Return the (X, Y) coordinate for the center point of the cell that contains the specified text.  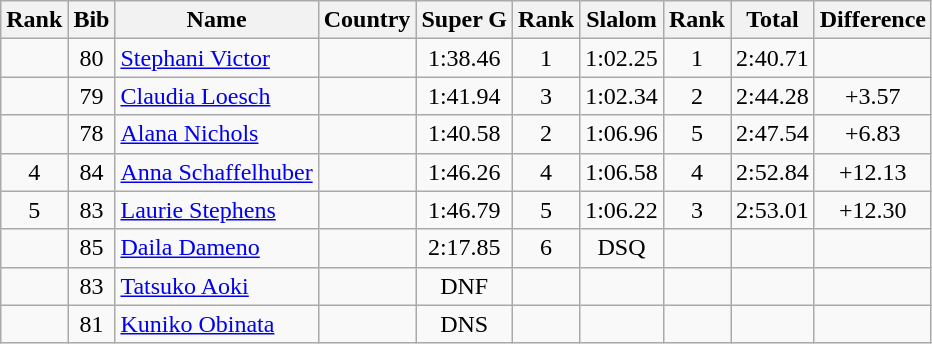
2:52.84 (772, 172)
+12.13 (872, 172)
2:47.54 (772, 134)
84 (92, 172)
Bib (92, 20)
Country (367, 20)
1:46.26 (464, 172)
1:06.22 (622, 210)
Super G (464, 20)
Claudia Loesch (216, 96)
2:40.71 (772, 58)
1:41.94 (464, 96)
Name (216, 20)
1:06.96 (622, 134)
Difference (872, 20)
Slalom (622, 20)
+12.30 (872, 210)
1:40.58 (464, 134)
1:02.25 (622, 58)
78 (92, 134)
1:46.79 (464, 210)
Stephani Victor (216, 58)
1:38.46 (464, 58)
Alana Nichols (216, 134)
6 (546, 248)
DNS (464, 324)
+3.57 (872, 96)
Kuniko Obinata (216, 324)
2:53.01 (772, 210)
Total (772, 20)
+6.83 (872, 134)
85 (92, 248)
Laurie Stephens (216, 210)
81 (92, 324)
Tatsuko Aoki (216, 286)
1:02.34 (622, 96)
Daila Dameno (216, 248)
79 (92, 96)
DSQ (622, 248)
80 (92, 58)
1:06.58 (622, 172)
DNF (464, 286)
2:17.85 (464, 248)
Anna Schaffelhuber (216, 172)
2:44.28 (772, 96)
